Capture the cell that displays the provided text and extract its (x, y) central coordinate. 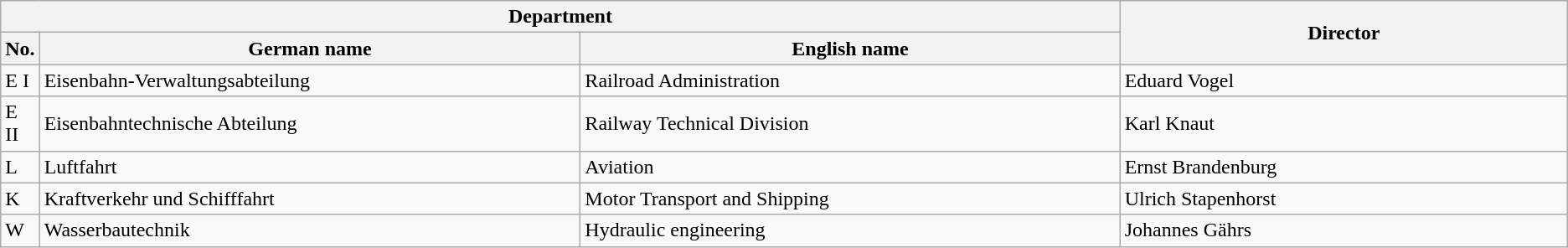
Ernst Brandenburg (1344, 167)
W (20, 230)
Eduard Vogel (1344, 80)
German name (310, 49)
Railway Technical Division (850, 124)
Karl Knaut (1344, 124)
Department (560, 17)
Director (1344, 33)
Motor Transport and Shipping (850, 199)
Kraftverkehr und Schifffahrt (310, 199)
English name (850, 49)
E II (20, 124)
E I (20, 80)
No. (20, 49)
Johannes Gährs (1344, 230)
Ulrich Stapenhorst (1344, 199)
K (20, 199)
Luftfahrt (310, 167)
L (20, 167)
Eisenbahn-Verwaltungsabteilung (310, 80)
Wasserbautechnik (310, 230)
Railroad Administration (850, 80)
Aviation (850, 167)
Hydraulic engineering (850, 230)
Eisenbahntechnische Abteilung (310, 124)
